Provide the (x, y) coordinate of the cell's center where the given text is located.  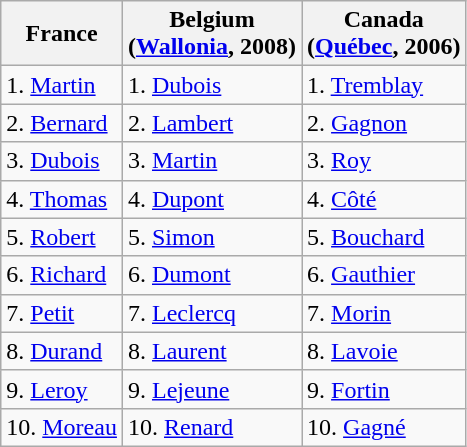
1. Dubois (212, 85)
1. Martin (62, 85)
10. Gagné (384, 427)
2. Gagnon (384, 123)
3. Dubois (62, 161)
7. Morin (384, 313)
5. Simon (212, 237)
France (62, 34)
10. Renard (212, 427)
8. Durand (62, 351)
Belgium(Wallonia, 2008) (212, 34)
6. Dumont (212, 275)
8. Laurent (212, 351)
6. Richard (62, 275)
7. Leclercq (212, 313)
9. Lejeune (212, 389)
2. Lambert (212, 123)
9. Fortin (384, 389)
8. Lavoie (384, 351)
9. Leroy (62, 389)
Canada(Québec, 2006) (384, 34)
5. Robert (62, 237)
4. Côté (384, 199)
3. Martin (212, 161)
5. Bouchard (384, 237)
10. Moreau (62, 427)
2. Bernard (62, 123)
6. Gauthier (384, 275)
3. Roy (384, 161)
4. Dupont (212, 199)
1. Tremblay (384, 85)
7. Petit (62, 313)
4. Thomas (62, 199)
